Pinpoint the cell where the given text exists, returning its [X, Y] midpoint coordinate. 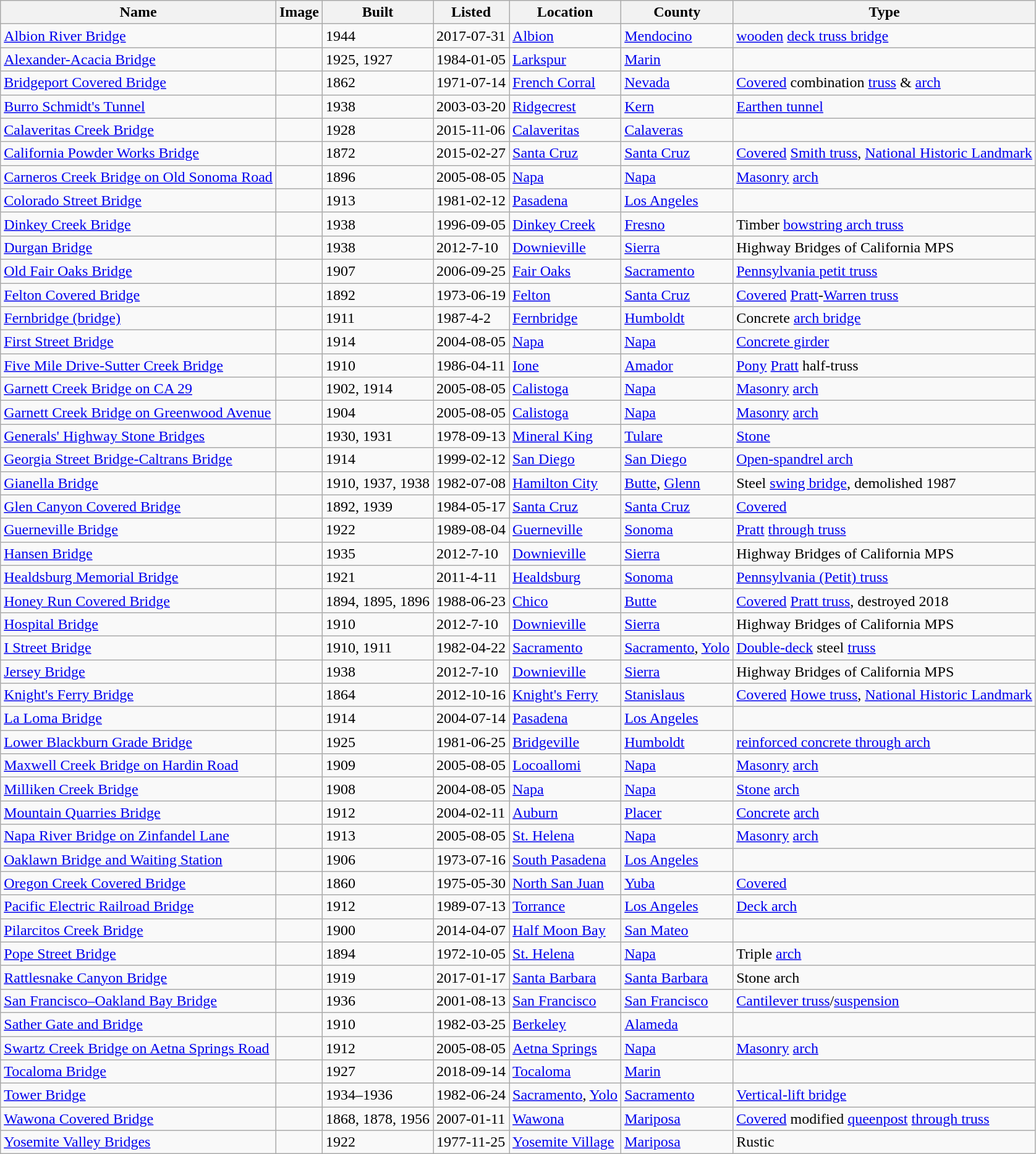
1900 [377, 930]
Timber bowstring arch truss [885, 224]
2015-02-27 [471, 153]
Listed [471, 12]
Torrance [565, 907]
Tower Bridge [138, 1095]
Nevada [677, 83]
Hamilton City [565, 483]
Knight's Ferry [565, 695]
1934–1936 [377, 1095]
1996-09-05 [471, 224]
Napa River Bridge on Zinfandel Lane [138, 836]
Mendocino [677, 36]
Bridgeport Covered Bridge [138, 83]
1904 [377, 412]
1892, 1939 [377, 506]
Five Mile Drive-Sutter Creek Bridge [138, 365]
1973-07-16 [471, 860]
2018-09-14 [471, 1072]
Hansen Bridge [138, 553]
Yosemite Village [565, 1142]
Type [885, 12]
Berkeley [565, 1024]
Calaveritas Creek Bridge [138, 130]
Double-deck steel truss [885, 648]
Butte, Glenn [677, 483]
Ione [565, 365]
1982-03-25 [471, 1024]
2006-09-25 [471, 271]
1908 [377, 789]
Fernbridge (bridge) [138, 318]
Stanislaus [677, 695]
Mountain Quarries Bridge [138, 813]
Location [565, 12]
2004-02-11 [471, 813]
2011-4-11 [471, 577]
2007-01-11 [471, 1119]
Open-spandrel arch [885, 459]
1986-04-11 [471, 365]
1972-10-05 [471, 954]
1925, 1927 [377, 59]
Fernbridge [565, 318]
Yuba [677, 883]
Alameda [677, 1024]
1944 [377, 36]
2003-03-20 [471, 106]
Ridgecrest [565, 106]
County [677, 12]
Felton Covered Bridge [138, 295]
Aetna Springs [565, 1048]
2015-11-06 [471, 130]
Albion [565, 36]
Jersey Bridge [138, 671]
Rustic [885, 1142]
1981-02-12 [471, 200]
Hospital Bridge [138, 624]
Placer [677, 813]
Dinkey Creek Bridge [138, 224]
Knight's Ferry Bridge [138, 695]
1902, 1914 [377, 389]
Covered Smith truss, National Historic Landmark [885, 153]
Durgan Bridge [138, 247]
Locoallomi [565, 766]
Swartz Creek Bridge on Aetna Springs Road [138, 1048]
Honey Run Covered Bridge [138, 601]
Albion River Bridge [138, 36]
1862 [377, 83]
1973-06-19 [471, 295]
Sather Gate and Bridge [138, 1024]
Garnett Creek Bridge on CA 29 [138, 389]
Gianella Bridge [138, 483]
Chico [565, 601]
1988-06-23 [471, 601]
1977-11-25 [471, 1142]
South Pasadena [565, 860]
Wawona Covered Bridge [138, 1119]
Steel swing bridge, demolished 1987 [885, 483]
1860 [377, 883]
Concrete girder [885, 342]
Milliken Creek Bridge [138, 789]
Healdsburg [565, 577]
1989-08-04 [471, 530]
Kern [677, 106]
1930, 1931 [377, 436]
Covered Pratt-Warren truss [885, 295]
reinforced concrete through arch [885, 742]
Yosemite Valley Bridges [138, 1142]
Pony Pratt half-truss [885, 365]
Covered combination truss & arch [885, 83]
1872 [377, 153]
2004-07-14 [471, 719]
1928 [377, 130]
wooden deck truss bridge [885, 36]
2017-01-17 [471, 977]
Pennsylvania (Petit) truss [885, 577]
Guerneville Bridge [138, 530]
1989-07-13 [471, 907]
Tocaloma Bridge [138, 1072]
San Francisco–Oakland Bay Bridge [138, 1001]
Covered Howe truss, National Historic Landmark [885, 695]
Guerneville [565, 530]
Pilarcitos Creek Bridge [138, 930]
Felton [565, 295]
1868, 1878, 1956 [377, 1119]
Mineral King [565, 436]
Calaveritas [565, 130]
1935 [377, 553]
1892 [377, 295]
Wawona [565, 1119]
2014-04-07 [471, 930]
Tulare [677, 436]
1910, 1911 [377, 648]
1919 [377, 977]
1894, 1895, 1896 [377, 601]
Concrete arch [885, 813]
Pope Street Bridge [138, 954]
Concrete arch bridge [885, 318]
First Street Bridge [138, 342]
San Mateo [677, 930]
Deck arch [885, 907]
North San Juan [565, 883]
Generals' Highway Stone Bridges [138, 436]
Georgia Street Bridge-Caltrans Bridge [138, 459]
Healdsburg Memorial Bridge [138, 577]
Tocaloma [565, 1072]
Alexander-Acacia Bridge [138, 59]
Glen Canyon Covered Bridge [138, 506]
Fresno [677, 224]
Lower Blackburn Grade Bridge [138, 742]
1982-04-22 [471, 648]
Burro Schmidt's Tunnel [138, 106]
Calaveras [677, 130]
Auburn [565, 813]
Pennsylvania petit truss [885, 271]
1984-05-17 [471, 506]
1894 [377, 954]
1984-01-05 [471, 59]
Cantilever truss/suspension [885, 1001]
Pacific Electric Railroad Bridge [138, 907]
Carneros Creek Bridge on Old Sonoma Road [138, 177]
1906 [377, 860]
Old Fair Oaks Bridge [138, 271]
Vertical-lift bridge [885, 1095]
Rattlesnake Canyon Bridge [138, 977]
Amador [677, 365]
1896 [377, 177]
Covered Pratt truss, destroyed 2018 [885, 601]
1907 [377, 271]
1982-07-08 [471, 483]
1978-09-13 [471, 436]
Oregon Creek Covered Bridge [138, 883]
1910, 1937, 1938 [377, 483]
Name [138, 12]
1927 [377, 1072]
1987-4-2 [471, 318]
La Loma Bridge [138, 719]
1909 [377, 766]
Covered modified queenpost through truss [885, 1119]
Oaklawn Bridge and Waiting Station [138, 860]
Earthen tunnel [885, 106]
Stone [885, 436]
Dinkey Creek [565, 224]
1971-07-14 [471, 83]
Garnett Creek Bridge on Greenwood Avenue [138, 412]
1982-06-24 [471, 1095]
1981-06-25 [471, 742]
1921 [377, 577]
1864 [377, 695]
Larkspur [565, 59]
1975-05-30 [471, 883]
Triple arch [885, 954]
Colorado Street Bridge [138, 200]
1936 [377, 1001]
1911 [377, 318]
Pratt through truss [885, 530]
Image [299, 12]
2012-10-16 [471, 695]
2001-08-13 [471, 1001]
California Powder Works Bridge [138, 153]
Built [377, 12]
Maxwell Creek Bridge on Hardin Road [138, 766]
French Corral [565, 83]
1999-02-12 [471, 459]
2017-07-31 [471, 36]
Half Moon Bay [565, 930]
Fair Oaks [565, 271]
I Street Bridge [138, 648]
Bridgeville [565, 742]
1925 [377, 742]
Butte [677, 601]
